Return (X, Y) of the center of cell containing provided text 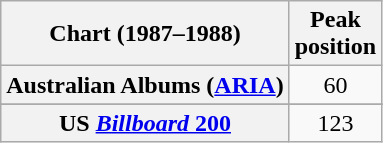
123 (335, 123)
US Billboard 200 (145, 123)
Chart (1987–1988) (145, 34)
Peakposition (335, 34)
60 (335, 85)
Australian Albums (ARIA) (145, 85)
